Pinpoint the cell where the given text exists, returning its (x, y) midpoint coordinate. 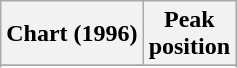
Chart (1996) (72, 34)
Peakposition (189, 34)
